Determine the [x, y] coordinate at the center of the cell enclosing the given text.  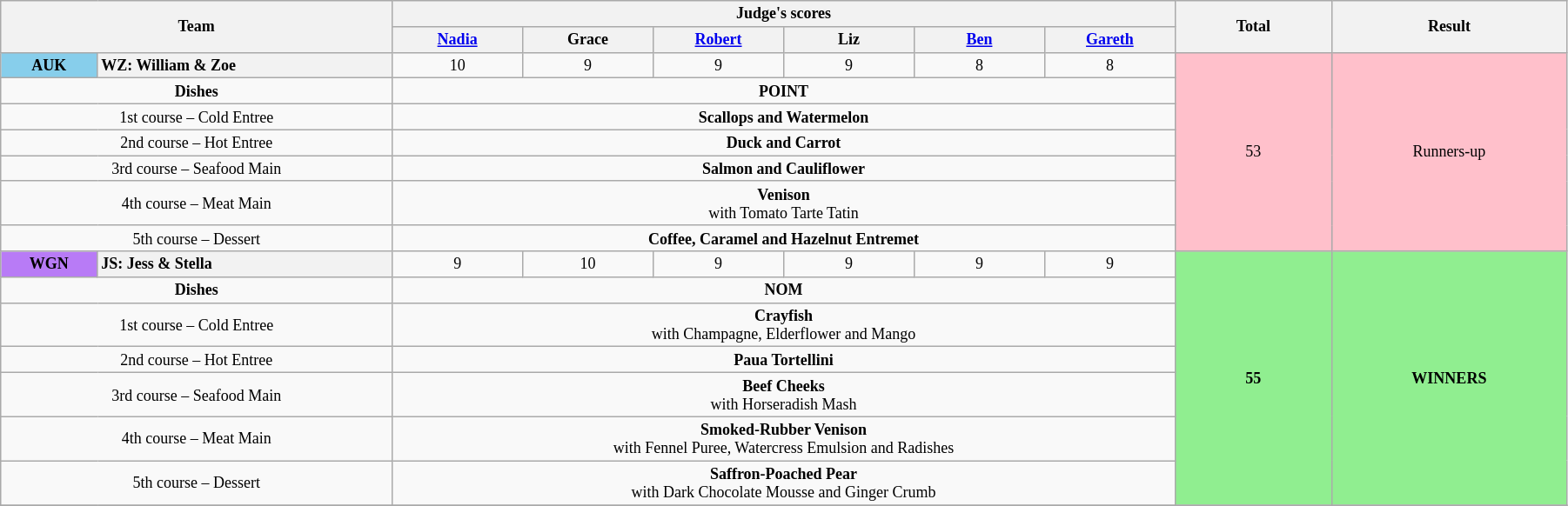
Paua Tortellini [784, 360]
WZ: William & Zoe [245, 65]
Nadia [458, 39]
JS: Jess & Stella [245, 264]
NOM [784, 290]
POINT [784, 91]
Duck and Carrot [784, 143]
Coffee, Caramel and Hazelnut Entremet [784, 238]
Runners-up [1449, 151]
Beef Cheekswith Horseradish Mash [784, 395]
Saffron-Poached Pearwith Dark Chocolate Mousse and Ginger Crumb [784, 483]
Smoked-Rubber Venisonwith Fennel Puree, Watercress Emulsion and Radishes [784, 438]
Gareth [1109, 39]
Liz [849, 39]
AUK [49, 65]
55 [1253, 378]
Grace [588, 39]
Salmon and Cauliflower [784, 169]
Scallops and Watermelon [784, 117]
53 [1253, 151]
Ben [979, 39]
WGN [49, 264]
Total [1253, 26]
Crayfishwith Champagne, Elderflower and Mango [784, 325]
Result [1449, 26]
Venisonwith Tomato Tarte Tatin [784, 203]
Team [197, 26]
Robert [719, 39]
WINNERS [1449, 378]
Judge's scores [784, 14]
